Capture the cell that displays the provided text and extract its [x, y] central coordinate. 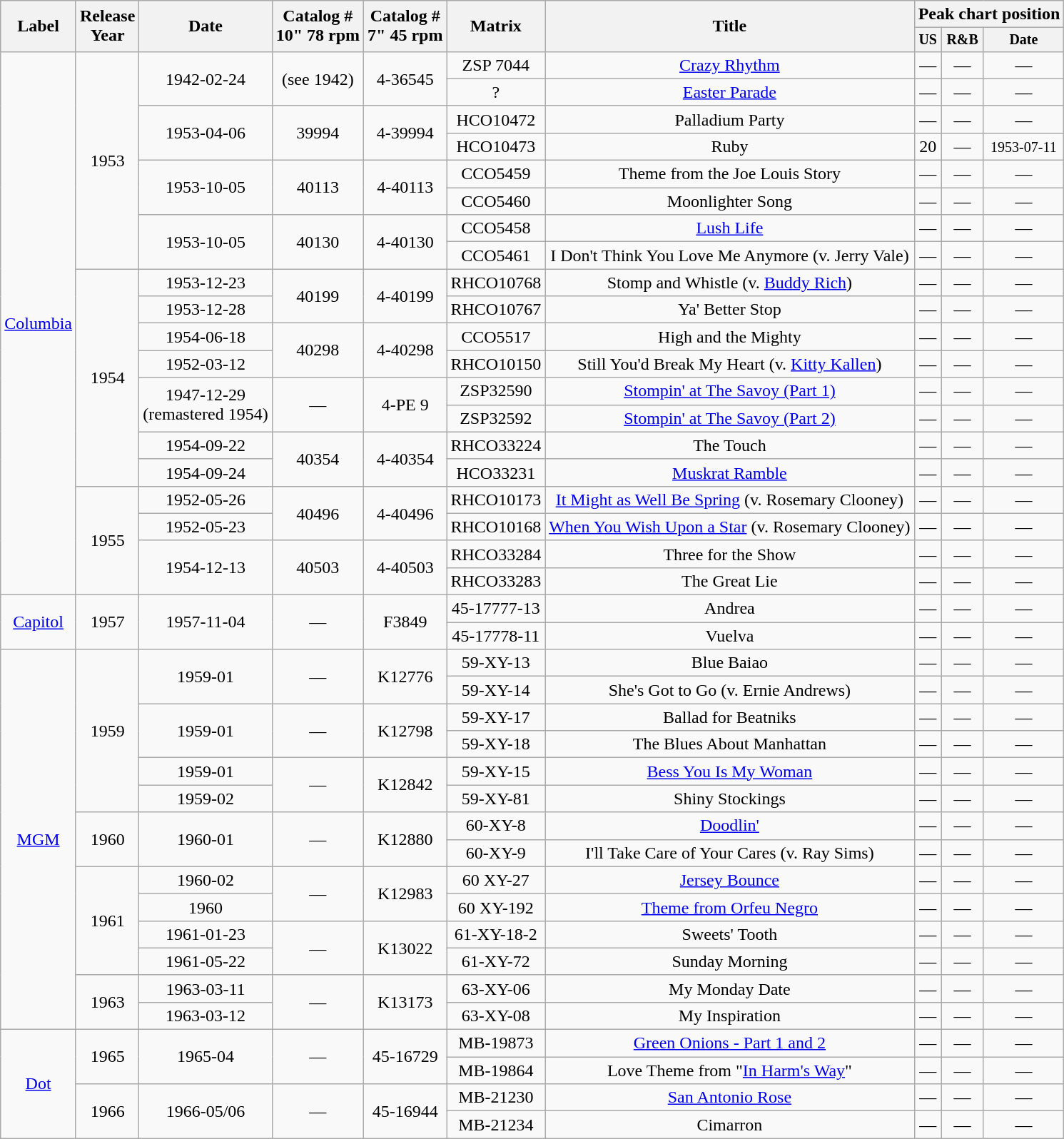
Crazy Rhythm [729, 65]
1953-12-28 [206, 310]
60-XY-9 [496, 853]
1952-05-23 [206, 527]
K12776 [405, 677]
Ballad for Beatniks [729, 717]
The Blues About Manhattan [729, 744]
40298 [318, 350]
1963-03-12 [206, 1016]
1959 [107, 731]
Theme from Orfeu Negro [729, 907]
1953-04-06 [206, 133]
20 [928, 146]
Jersey Bounce [729, 880]
Vuelva [729, 636]
1954-09-24 [206, 472]
CCO5517 [496, 337]
CCO5459 [496, 174]
Dot [39, 1084]
RHCO33283 [496, 581]
The Great Lie [729, 581]
1960-02 [206, 880]
1961-01-23 [206, 934]
4-PE 9 [405, 405]
1952-03-12 [206, 364]
59-XY-17 [496, 717]
Sunday Morning [729, 961]
Andrea [729, 609]
1965 [107, 1057]
I'll Take Care of Your Cares (v. Ray Sims) [729, 853]
1955 [107, 540]
RHCO10168 [496, 527]
61-XY-18-2 [496, 934]
Palladium Party [729, 119]
45-16729 [405, 1057]
1953-07-11 [1023, 146]
1963 [107, 1002]
Green Onions - Part 1 and 2 [729, 1043]
1957 [107, 622]
Still You'd Break My Heart (v. Kitty Kallen) [729, 364]
(see 1942) [318, 79]
Love Theme from "In Harm's Way" [729, 1070]
MB-19864 [496, 1070]
ZSP32590 [496, 391]
4-40130 [405, 242]
Catalog #10" 78 rpm [318, 26]
1954-09-22 [206, 445]
59-XY-81 [496, 799]
It Might as Well Be Spring (v. Rosemary Clooney) [729, 500]
MGM [39, 839]
I Don't Think You Love Me Anymore (v. Jerry Vale) [729, 255]
HCO10473 [496, 146]
CCO5461 [496, 255]
Stompin' at The Savoy (Part 1) [729, 391]
K13173 [405, 1002]
Capitol [39, 622]
45-17777-13 [496, 609]
Label [39, 26]
1963-03-11 [206, 988]
1966 [107, 1111]
59-XY-18 [496, 744]
Sweets' Tooth [729, 934]
60 XY-27 [496, 880]
Stompin' at The Savoy (Part 2) [729, 418]
K13022 [405, 948]
1961 [107, 921]
US [928, 40]
K12842 [405, 785]
MB-21234 [496, 1125]
45-16944 [405, 1111]
San Antonio Rose [729, 1098]
The Touch [729, 445]
1961-05-22 [206, 961]
1952-05-26 [206, 500]
MB-21230 [496, 1098]
CCO5458 [496, 228]
1959-02 [206, 799]
Easter Parade [729, 92]
MB-19873 [496, 1043]
Ruby [729, 146]
K12798 [405, 731]
My Inspiration [729, 1016]
When You Wish Upon a Star (v. Rosemary Clooney) [729, 527]
59-XY-14 [496, 690]
She's Got to Go (v. Ernie Andrews) [729, 690]
59-XY-15 [496, 771]
63-XY-06 [496, 988]
63-XY-08 [496, 1016]
RHCO10173 [496, 500]
My Monday Date [729, 988]
40354 [318, 459]
Three for the Show [729, 554]
1954 [107, 378]
RHCO10150 [496, 364]
4-40199 [405, 296]
4-40113 [405, 188]
45-17778-11 [496, 636]
Doodlin' [729, 826]
RHCO33284 [496, 554]
K12880 [405, 839]
Peak chart position [989, 14]
40503 [318, 567]
39994 [318, 133]
HCO10472 [496, 119]
1947-12-29(remastered 1954) [206, 405]
1954-06-18 [206, 337]
60-XY-8 [496, 826]
? [496, 92]
Shiny Stockings [729, 799]
K12983 [405, 894]
Cimarron [729, 1125]
ZSP 7044 [496, 65]
Blue Baiao [729, 663]
ZSP32592 [496, 418]
1966-05/06 [206, 1111]
40199 [318, 296]
1954-12-13 [206, 567]
R&B [962, 40]
1960-01 [206, 839]
40130 [318, 242]
Bess You Is My Woman [729, 771]
RHCO10767 [496, 310]
61-XY-72 [496, 961]
Stomp and Whistle (v. Buddy Rich) [729, 283]
4-40496 [405, 513]
Columbia [39, 323]
1942-02-24 [206, 79]
Catalog #7" 45 rpm [405, 26]
1957-11-04 [206, 622]
1953 [107, 160]
4-40354 [405, 459]
4-39994 [405, 133]
F3849 [405, 622]
1965-04 [206, 1057]
4-40298 [405, 350]
60 XY-192 [496, 907]
Lush Life [729, 228]
High and the Mighty [729, 337]
4-40503 [405, 567]
1953-12-23 [206, 283]
Theme from the Joe Louis Story [729, 174]
RHCO33224 [496, 445]
HCO33231 [496, 472]
CCO5460 [496, 201]
Matrix [496, 26]
Release Year [107, 26]
4-36545 [405, 79]
40113 [318, 188]
40496 [318, 513]
Title [729, 26]
59-XY-13 [496, 663]
RHCO10768 [496, 283]
Ya' Better Stop [729, 310]
Moonlighter Song [729, 201]
Muskrat Ramble [729, 472]
